Search for the cell housing the specified text and yield its [x, y] center coordinate. 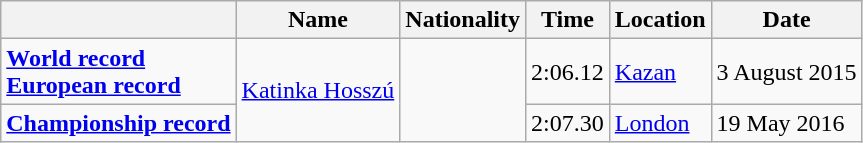
3 August 2015 [786, 72]
Date [786, 20]
2:07.30 [568, 123]
Championship record [118, 123]
19 May 2016 [786, 123]
Kazan [660, 72]
London [660, 123]
Name [318, 20]
Nationality [463, 20]
World recordEuropean record [118, 72]
Location [660, 20]
2:06.12 [568, 72]
Katinka Hosszú [318, 90]
Time [568, 20]
